Pinpoint the cell where the given text exists, returning its [X, Y] midpoint coordinate. 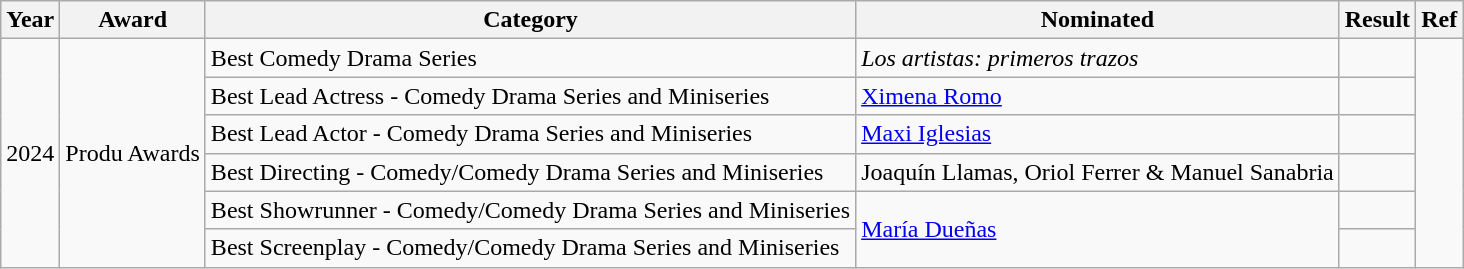
Ref [1440, 20]
Best Showrunner - Comedy/Comedy Drama Series and Miniseries [530, 210]
María Dueñas [1098, 229]
Nominated [1098, 20]
Joaquín Llamas, Oriol Ferrer & Manuel Sanabria [1098, 172]
Los artistas: primeros trazos [1098, 58]
Best Lead Actor - Comedy Drama Series and Miniseries [530, 134]
Best Directing - Comedy/Comedy Drama Series and Miniseries [530, 172]
Best Lead Actress - Comedy Drama Series and Miniseries [530, 96]
Category [530, 20]
Year [30, 20]
Best Comedy Drama Series [530, 58]
Maxi Iglesias [1098, 134]
Award [133, 20]
Result [1377, 20]
2024 [30, 153]
Produ Awards [133, 153]
Ximena Romo [1098, 96]
Best Screenplay - Comedy/Comedy Drama Series and Miniseries [530, 248]
